Return the [X, Y] coordinate for the center point of the cell that contains the specified text.  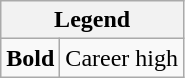
Career high [122, 58]
Bold [30, 58]
Legend [92, 20]
